Locate the cell with the specified text and output its (X, Y) center coordinate. 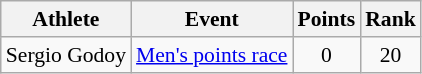
Sergio Godoy (66, 55)
Rank (390, 19)
Athlete (66, 19)
Event (212, 19)
Points (326, 19)
20 (390, 55)
0 (326, 55)
Men's points race (212, 55)
